Find where the given text appears and provide that cell's center as (x, y) coordinate. 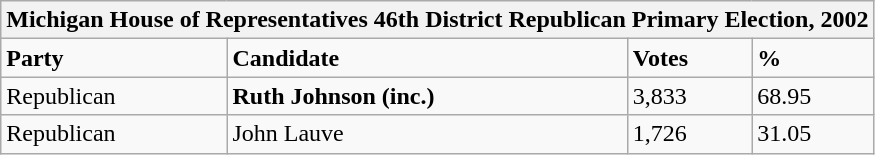
Ruth Johnson (inc.) (427, 96)
Candidate (427, 58)
31.05 (813, 134)
1,726 (689, 134)
% (813, 58)
68.95 (813, 96)
Party (114, 58)
John Lauve (427, 134)
3,833 (689, 96)
Michigan House of Representatives 46th District Republican Primary Election, 2002 (438, 20)
Votes (689, 58)
